Identify which cell holds the provided text, then report its [X, Y] central coordinate. 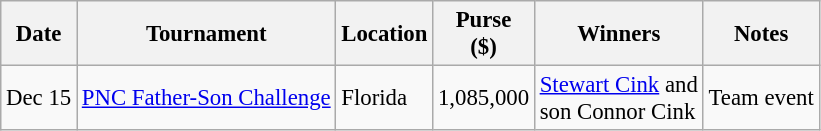
Purse($) [484, 34]
Winners [618, 34]
Tournament [206, 34]
Dec 15 [39, 98]
Notes [761, 34]
Florida [384, 98]
Date [39, 34]
Stewart Cink andson Connor Cink [618, 98]
Location [384, 34]
1,085,000 [484, 98]
PNC Father-Son Challenge [206, 98]
Team event [761, 98]
